Capture the cell that displays the provided text and extract its [X, Y] central coordinate. 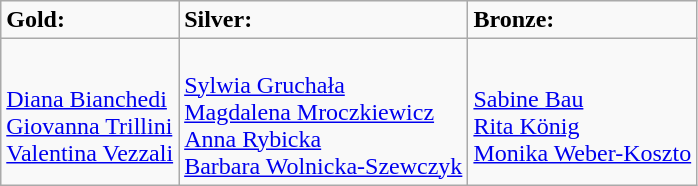
Sylwia Gruchała Magdalena MroczkiewiczAnna Rybicka Barbara Wolnicka-Szewczyk [324, 112]
Gold: [90, 20]
Sabine Bau Rita König Monika Weber-Koszto [582, 112]
Silver: [324, 20]
Bronze: [582, 20]
Diana Bianchedi Giovanna Trillini Valentina Vezzali [90, 112]
